Determine the (x, y) coordinate at the center of the cell enclosing the given text.  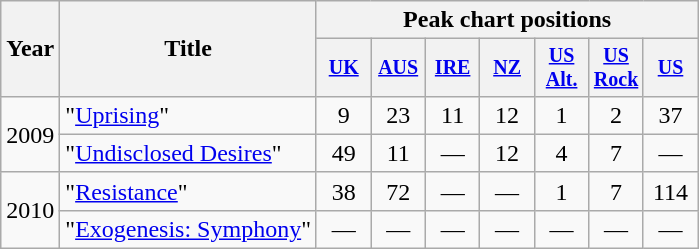
49 (343, 153)
"Exogenesis: Symphony" (188, 229)
"Undisclosed Desires" (188, 153)
IRE (452, 68)
US Alt. (561, 68)
23 (398, 115)
"Uprising" (188, 115)
Peak chart positions (506, 20)
9 (343, 115)
114 (670, 191)
NZ (507, 68)
Title (188, 49)
38 (343, 191)
2010 (30, 210)
2009 (30, 134)
72 (398, 191)
UK (343, 68)
4 (561, 153)
37 (670, 115)
AUS (398, 68)
US Rock (616, 68)
US (670, 68)
"Resistance" (188, 191)
Year (30, 49)
2 (616, 115)
